Output the (X, Y) coordinate of the center of the cell containing the given text.  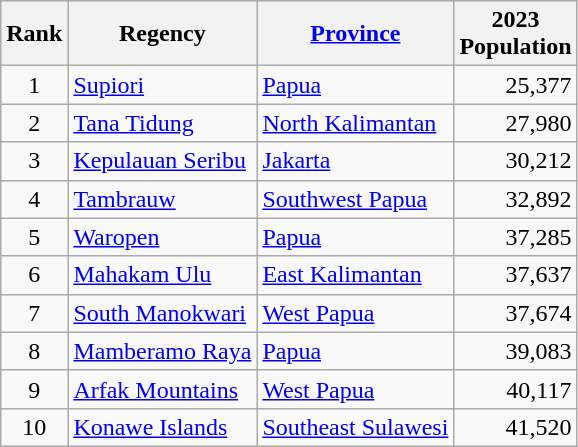
37,285 (516, 237)
8 (34, 351)
North Kalimantan (356, 123)
39,083 (516, 351)
Jakarta (356, 161)
41,520 (516, 427)
10 (34, 427)
30,212 (516, 161)
South Manokwari (162, 313)
Tambrauw (162, 199)
2023Population (516, 34)
Supiori (162, 85)
27,980 (516, 123)
37,637 (516, 275)
Arfak Mountains (162, 389)
9 (34, 389)
1 (34, 85)
25,377 (516, 85)
Province (356, 34)
32,892 (516, 199)
Tana Tidung (162, 123)
East Kalimantan (356, 275)
Southeast Sulawesi (356, 427)
Waropen (162, 237)
37,674 (516, 313)
4 (34, 199)
Southwest Papua (356, 199)
Konawe Islands (162, 427)
6 (34, 275)
Mahakam Ulu (162, 275)
2 (34, 123)
Kepulauan Seribu (162, 161)
3 (34, 161)
Mamberamo Raya (162, 351)
Rank (34, 34)
40,117 (516, 389)
Regency (162, 34)
7 (34, 313)
5 (34, 237)
